Return the [X, Y] coordinate for the center point of the cell that contains the specified text.  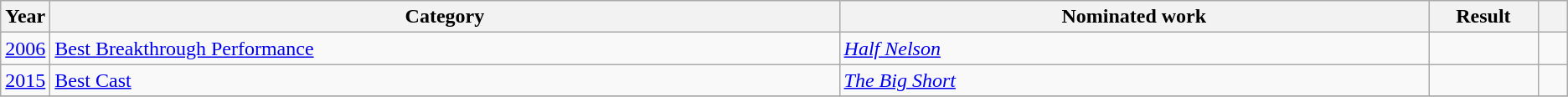
2006 [25, 48]
Half Nelson [1134, 48]
Nominated work [1134, 17]
Year [25, 17]
Result [1484, 17]
Best Breakthrough Performance [445, 48]
2015 [25, 80]
Best Cast [445, 80]
Category [445, 17]
The Big Short [1134, 80]
